For the text-containing cell, return its midpoint in (x, y) coordinate format. 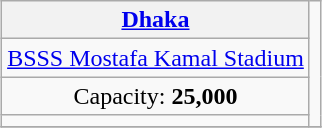
BSSS Mostafa Kamal Stadium (156, 58)
Capacity: 25,000 (156, 96)
Dhaka (156, 20)
